Return the [X, Y] coordinate for the center point of the cell that contains the specified text.  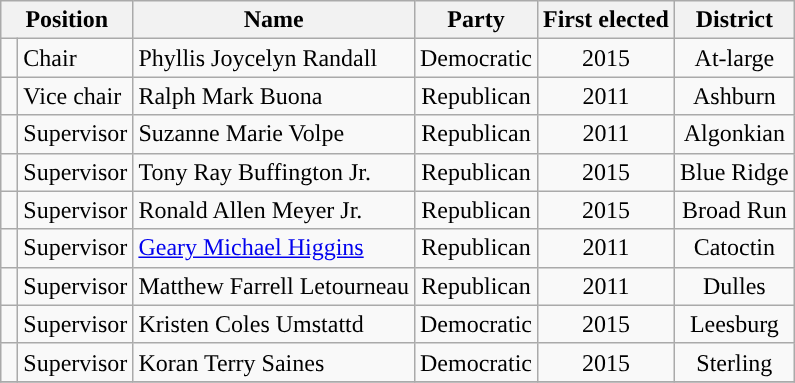
Phyllis Joycelyn Randall [274, 58]
Kristen Coles Umstattd [274, 324]
Broad Run [734, 210]
Matthew Farrell Letourneau [274, 286]
Algonkian [734, 134]
Ashburn [734, 96]
Ronald Allen Meyer Jr. [274, 210]
Ralph Mark Buona [274, 96]
District [734, 20]
Dulles [734, 286]
Tony Ray Buffington Jr. [274, 172]
Leesburg [734, 324]
Blue Ridge [734, 172]
Vice chair [76, 96]
Party [476, 20]
Catoctin [734, 248]
Geary Michael Higgins [274, 248]
Koran Terry Saines [274, 362]
Suzanne Marie Volpe [274, 134]
First elected [606, 20]
Chair [76, 58]
Sterling [734, 362]
Name [274, 20]
Position [67, 20]
At-large [734, 58]
